Output the (x, y) coordinate of the center of the cell containing the given text.  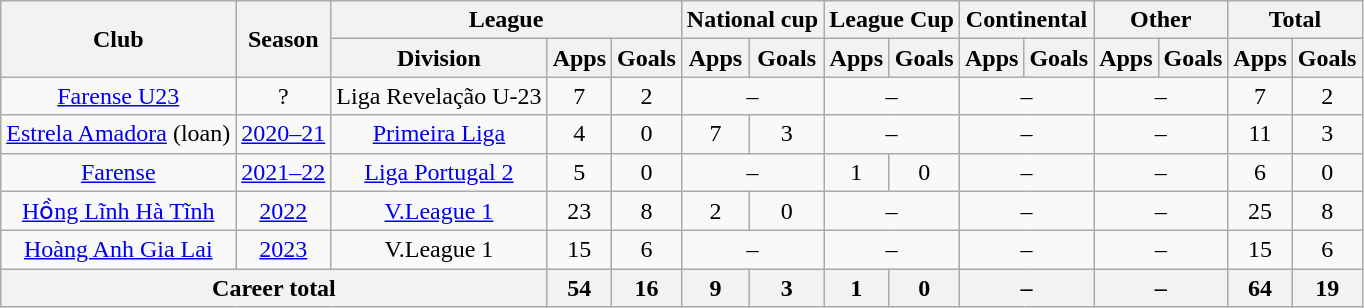
4 (579, 134)
19 (1327, 288)
Farense (118, 172)
23 (579, 211)
? (284, 96)
Liga Portugal 2 (439, 172)
Liga Revelação U-23 (439, 96)
Season (284, 39)
Total (1295, 20)
Hoàng Anh Gia Lai (118, 250)
League (506, 20)
2023 (284, 250)
64 (1260, 288)
5 (579, 172)
League Cup (892, 20)
Continental (1026, 20)
2021–22 (284, 172)
Estrela Amadora (loan) (118, 134)
Career total (274, 288)
2020–21 (284, 134)
25 (1260, 211)
Division (439, 58)
16 (647, 288)
Hồng Lĩnh Hà Tĩnh (118, 211)
Primeira Liga (439, 134)
11 (1260, 134)
Farense U23 (118, 96)
54 (579, 288)
Club (118, 39)
National cup (752, 20)
Other (1161, 20)
2022 (284, 211)
9 (715, 288)
